Find where the given text appears and provide that cell's center as (X, Y) coordinate. 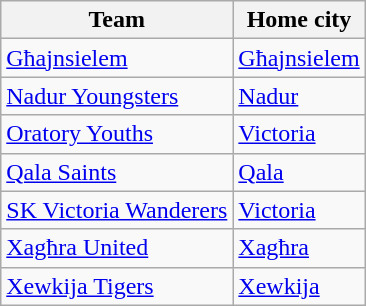
Qala Saints (117, 172)
Home city (299, 20)
Xagħra (299, 248)
Xagħra United (117, 248)
Nadur (299, 96)
Qala (299, 172)
Xewkija Tigers (117, 286)
Oratory Youths (117, 134)
Nadur Youngsters (117, 96)
SK Victoria Wanderers (117, 210)
Xewkija (299, 286)
Team (117, 20)
